Output the (x, y) coordinate of the center of the cell containing the given text.  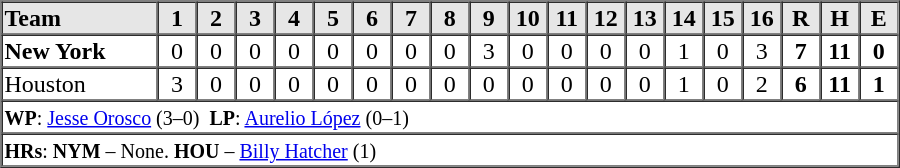
HRs: NYM – None. HOU – Billy Hatcher (1) (450, 150)
8 (450, 18)
Team (80, 18)
Houston (80, 84)
New York (80, 50)
16 (762, 18)
12 (606, 18)
9 (488, 18)
10 (528, 18)
H (840, 18)
15 (722, 18)
R (800, 18)
14 (684, 18)
E (878, 18)
4 (294, 18)
WP: Jesse Orosco (3–0) LP: Aurelio López (0–1) (450, 116)
13 (644, 18)
5 (332, 18)
